Find where the given text appears and provide that cell's center as (x, y) coordinate. 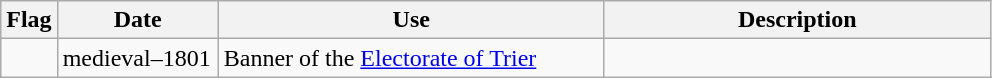
Description (797, 20)
Date (138, 20)
Banner of the Electorate of Trier (411, 58)
medieval–1801 (138, 58)
Use (411, 20)
Flag (29, 20)
